Pinpoint the cell where the given text exists, returning its [x, y] midpoint coordinate. 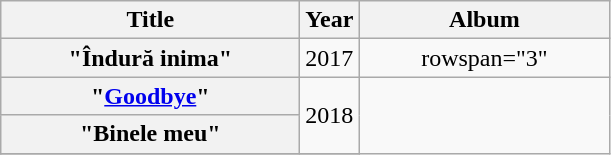
rowspan="3" [484, 58]
2017 [330, 58]
"Îndură inima" [150, 58]
Title [150, 20]
"Binele meu" [150, 134]
2018 [330, 115]
"Goodbye" [150, 96]
Year [330, 20]
Album [484, 20]
